For the text-containing cell, return its midpoint in [X, Y] coordinate format. 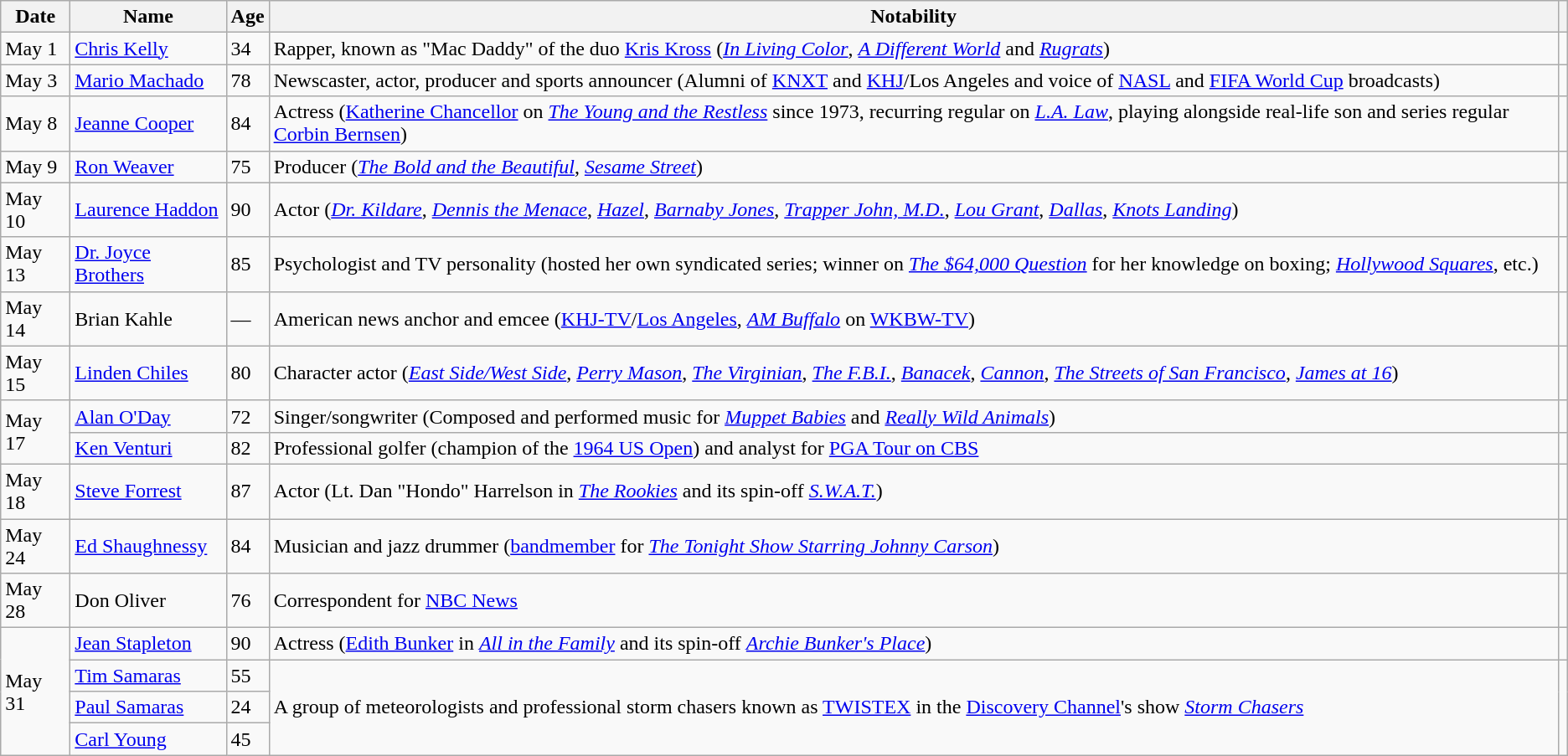
Correspondent for NBC News [913, 601]
May 13 [35, 265]
Brian Kahle [148, 318]
Singer/songwriter (Composed and performed music for Muppet Babies and Really Wild Animals) [913, 416]
Character actor (East Side/West Side, Perry Mason, The Virginian, The F.B.I., Banacek, Cannon, The Streets of San Francisco, James at 16) [913, 373]
May 17 [35, 432]
Notability [913, 17]
76 [248, 601]
May 3 [35, 80]
Laurence Haddon [148, 209]
87 [248, 491]
55 [248, 676]
Rapper, known as "Mac Daddy" of the duo Kris Kross (In Living Color, A Different World and Rugrats) [913, 49]
American news anchor and emcee (KHJ-TV/Los Angeles, AM Buffalo on WKBW-TV) [913, 318]
Musician and jazz drummer (bandmember for The Tonight Show Starring Johnny Carson) [913, 546]
— [248, 318]
May 14 [35, 318]
Professional golfer (champion of the 1964 US Open) and analyst for PGA Tour on CBS [913, 448]
Linden Chiles [148, 373]
Newscaster, actor, producer and sports announcer (Alumni of KNXT and KHJ/Los Angeles and voice of NASL and FIFA World Cup broadcasts) [913, 80]
Actor (Dr. Kildare, Dennis the Menace, Hazel, Barnaby Jones, Trapper John, M.D., Lou Grant, Dallas, Knots Landing) [913, 209]
May 1 [35, 49]
May 8 [35, 124]
Alan O'Day [148, 416]
Carl Young [148, 739]
80 [248, 373]
Jean Stapleton [148, 644]
May 28 [35, 601]
Steve Forrest [148, 491]
Dr. Joyce Brothers [148, 265]
Ed Shaughnessy [148, 546]
Paul Samaras [148, 707]
May 9 [35, 167]
75 [248, 167]
Producer (The Bold and the Beautiful, Sesame Street) [913, 167]
Actor (Lt. Dan "Hondo" Harrelson in The Rookies and its spin-off S.W.A.T.) [913, 491]
May 31 [35, 692]
May 24 [35, 546]
May 10 [35, 209]
78 [248, 80]
Mario Machado [148, 80]
Name [148, 17]
Ken Venturi [148, 448]
72 [248, 416]
Don Oliver [148, 601]
24 [248, 707]
Chris Kelly [148, 49]
Age [248, 17]
Ron Weaver [148, 167]
Tim Samaras [148, 676]
Jeanne Cooper [148, 124]
May 15 [35, 373]
45 [248, 739]
May 18 [35, 491]
85 [248, 265]
A group of meteorologists and professional storm chasers known as TWISTEX in the Discovery Channel's show Storm Chasers [913, 707]
Actress (Edith Bunker in All in the Family and its spin-off Archie Bunker's Place) [913, 644]
82 [248, 448]
Date [35, 17]
34 [248, 49]
